Search for the cell housing the specified text and yield its (X, Y) center coordinate. 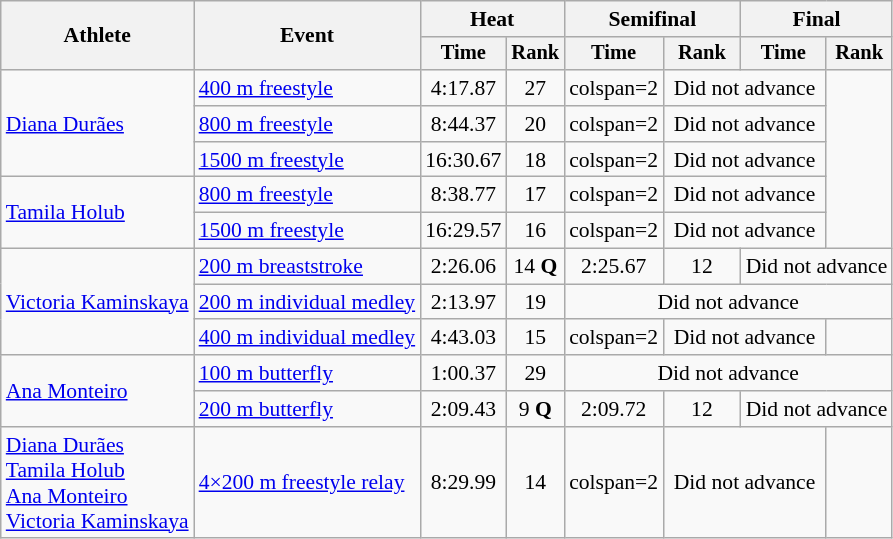
200 m individual medley (308, 302)
Diana Durães (98, 124)
200 m butterfly (308, 409)
20 (535, 124)
1:00.37 (463, 373)
Semifinal (652, 19)
Athlete (98, 36)
27 (535, 88)
400 m freestyle (308, 88)
14 (535, 483)
17 (535, 195)
Ana Monteiro (98, 390)
Event (308, 36)
15 (535, 338)
200 m breaststroke (308, 267)
Diana DurãesTamila HolubAna MonteiroVictoria Kaminskaya (98, 483)
Heat (492, 19)
2:09.72 (614, 409)
14 Q (535, 267)
16 (535, 231)
16:30.67 (463, 160)
400 m individual medley (308, 338)
16:29.57 (463, 231)
2:25.67 (614, 267)
8:38.77 (463, 195)
Victoria Kaminskaya (98, 302)
18 (535, 160)
8:44.37 (463, 124)
19 (535, 302)
Tamila Holub (98, 212)
8:29.99 (463, 483)
9 Q (535, 409)
Final (817, 19)
2:26.06 (463, 267)
100 m butterfly (308, 373)
4×200 m freestyle relay (308, 483)
2:13.97 (463, 302)
4:17.87 (463, 88)
29 (535, 373)
4:43.03 (463, 338)
2:09.43 (463, 409)
